Detect which cell encompasses the target text, then output its (X, Y) center coordinate. 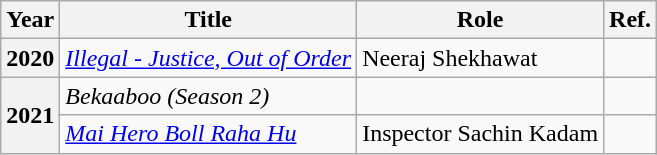
Inspector Sachin Kadam (480, 134)
Ref. (630, 20)
2020 (30, 58)
Neeraj Shekhawat (480, 58)
2021 (30, 115)
Bekaaboo (Season 2) (208, 96)
Illegal - Justice, Out of Order (208, 58)
Title (208, 20)
Role (480, 20)
Mai Hero Boll Raha Hu (208, 134)
Year (30, 20)
